Pinpoint the cell where the given text exists, returning its (X, Y) midpoint coordinate. 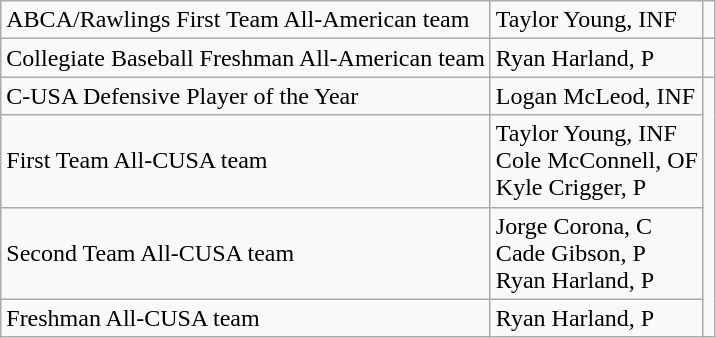
Taylor Young, INF (596, 20)
C-USA Defensive Player of the Year (246, 96)
Second Team All-CUSA team (246, 253)
ABCA/Rawlings First Team All-American team (246, 20)
First Team All-CUSA team (246, 161)
Jorge Corona, CCade Gibson, PRyan Harland, P (596, 253)
Freshman All-CUSA team (246, 318)
Logan McLeod, INF (596, 96)
Taylor Young, INFCole McConnell, OFKyle Crigger, P (596, 161)
Collegiate Baseball Freshman All-American team (246, 58)
